Provide the (X, Y) coordinate of the cell's center where the given text is located.  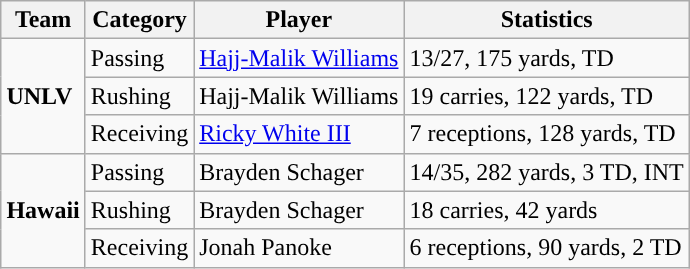
7 receptions, 128 yards, TD (546, 134)
19 carries, 122 yards, TD (546, 96)
Player (299, 20)
14/35, 282 yards, 3 TD, INT (546, 172)
Ricky White III (299, 134)
Statistics (546, 20)
Team (43, 20)
UNLV (43, 96)
18 carries, 42 yards (546, 210)
Hawaii (43, 210)
Category (139, 20)
13/27, 175 yards, TD (546, 58)
Jonah Panoke (299, 248)
6 receptions, 90 yards, 2 TD (546, 248)
